Identify which cell holds the provided text, then report its [X, Y] central coordinate. 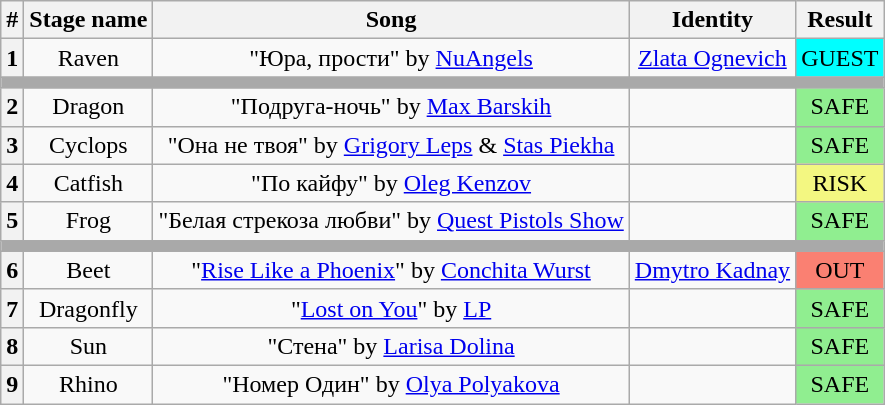
Sun [88, 346]
"Она не твоя" by Grigory Leps & Stas Piekha [391, 145]
7 [12, 308]
GUEST [840, 58]
# [12, 20]
Zlata Ognevich [712, 58]
Stage name [88, 20]
"Номер Один" by Olya Polyakova [391, 384]
Dmytro Kadnay [712, 270]
Beet [88, 270]
Catfish [88, 183]
"Юра, прости" by NuAngels [391, 58]
OUT [840, 270]
Raven [88, 58]
Dragon [88, 107]
8 [12, 346]
"Подруга-ночь" by Max Barskih [391, 107]
Song [391, 20]
"Стена" by Larisa Dolina [391, 346]
5 [12, 221]
Result [840, 20]
Rhino [88, 384]
"Rise Like a Phoenix" by Conchita Wurst [391, 270]
Identity [712, 20]
RISK [840, 183]
1 [12, 58]
2 [12, 107]
Dragonfly [88, 308]
Frog [88, 221]
3 [12, 145]
Cyclops [88, 145]
6 [12, 270]
4 [12, 183]
9 [12, 384]
"По кайфу" by Oleg Kenzov [391, 183]
"Белая стрекоза любви" by Quest Pistols Show [391, 221]
"Lost on You" by LP [391, 308]
